Scan for the cell matching the given text and deliver its [X, Y] coordinate at center. 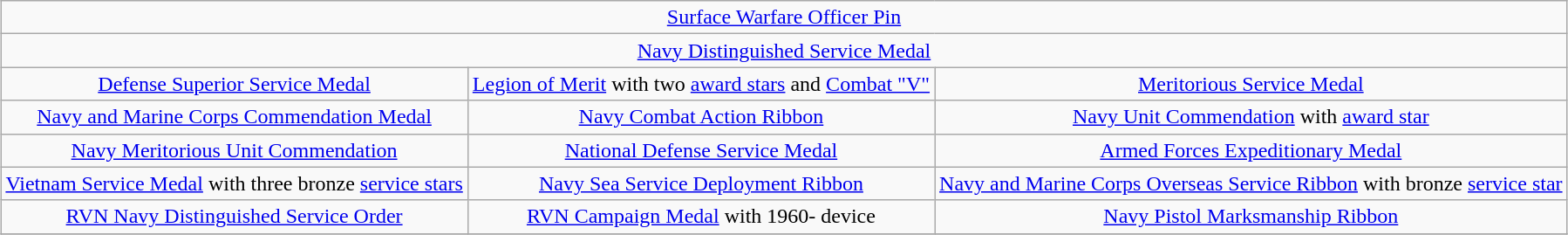
Vietnam Service Medal with three bronze service stars [234, 183]
Navy and Marine Corps Overseas Service Ribbon with bronze service star [1251, 183]
Navy Pistol Marksmanship Ribbon [1251, 217]
Armed Forces Expeditionary Medal [1251, 150]
RVN Navy Distinguished Service Order [234, 217]
Defense Superior Service Medal [234, 84]
Navy Distinguished Service Medal [784, 51]
Navy Combat Action Ribbon [701, 117]
Navy Meritorious Unit Commendation [234, 150]
Navy Sea Service Deployment Ribbon [701, 183]
Meritorious Service Medal [1251, 84]
Navy and Marine Corps Commendation Medal [234, 117]
RVN Campaign Medal with 1960- device [701, 217]
National Defense Service Medal [701, 150]
Legion of Merit with two award stars and Combat "V" [701, 84]
Navy Unit Commendation with award star [1251, 117]
Surface Warfare Officer Pin [784, 17]
